Pinpoint the cell where the given text exists, returning its [x, y] midpoint coordinate. 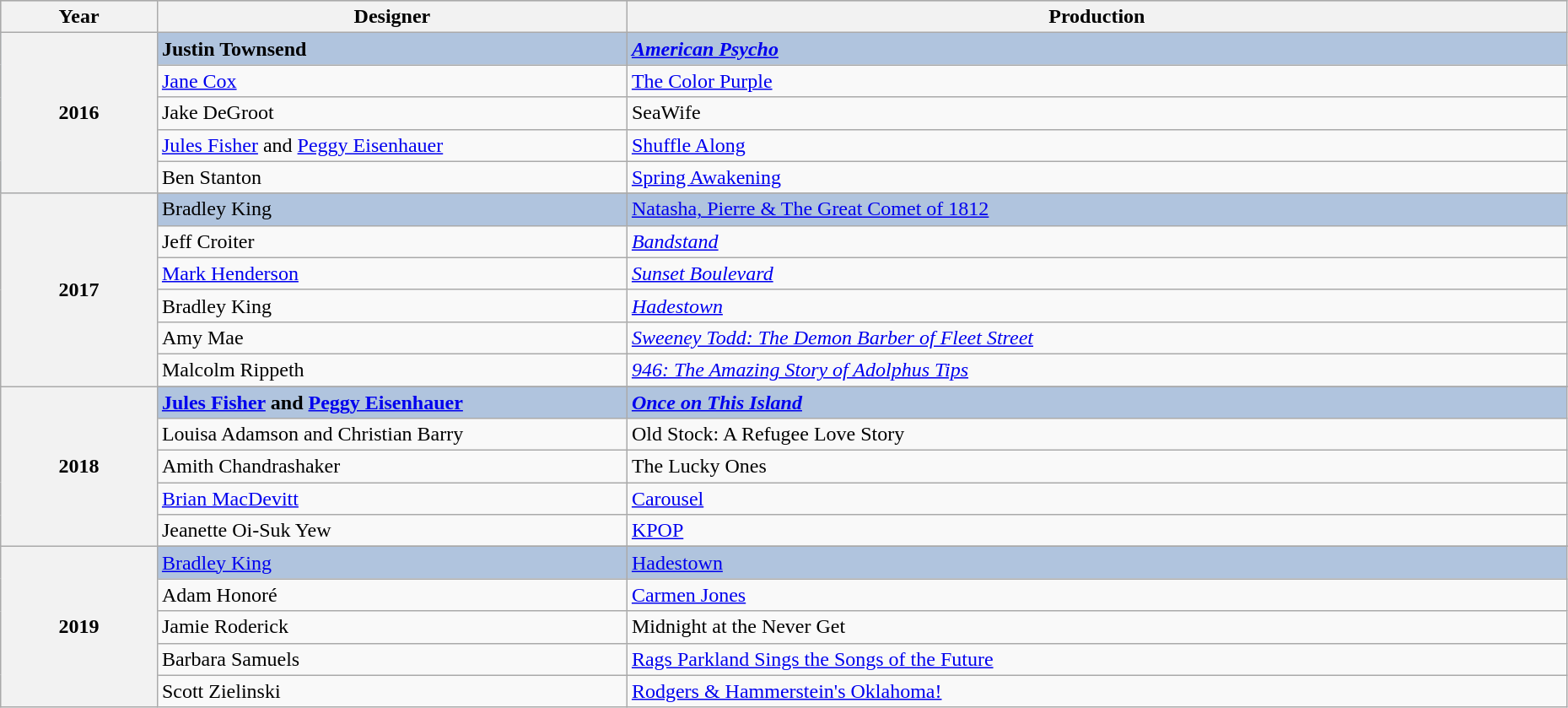
2017 [79, 289]
Rags Parkland Sings the Songs of the Future [1097, 659]
SeaWife [1097, 113]
Sunset Boulevard [1097, 273]
Brian MacDevitt [391, 499]
Natasha, Pierre & The Great Comet of 1812 [1097, 209]
The Lucky Ones [1097, 467]
Sweeney Todd: The Demon Barber of Fleet Street [1097, 338]
Shuffle Along [1097, 145]
Jeff Croiter [391, 241]
Ben Stanton [391, 177]
Amy Mae [391, 338]
Rodgers & Hammerstein's Oklahoma! [1097, 691]
American Psycho [1097, 49]
Carmen Jones [1097, 595]
Justin Townsend [391, 49]
Midnight at the Never Get [1097, 627]
Bandstand [1097, 241]
2016 [79, 113]
2018 [79, 467]
Louisa Adamson and Christian Barry [391, 435]
Jane Cox [391, 81]
Jeanette Oi-Suk Yew [391, 531]
946: The Amazing Story of Adolphus Tips [1097, 370]
Barbara Samuels [391, 659]
Jake DeGroot [391, 113]
The Color Purple [1097, 81]
2019 [79, 627]
Malcolm Rippeth [391, 370]
Old Stock: A Refugee Love Story [1097, 435]
Carousel [1097, 499]
Mark Henderson [391, 273]
Once on This Island [1097, 403]
Designer [391, 17]
Scott Zielinski [391, 691]
Adam Honoré [391, 595]
Year [79, 17]
Spring Awakening [1097, 177]
KPOP [1097, 531]
Jamie Roderick [391, 627]
Production [1097, 17]
Amith Chandrashaker [391, 467]
